Return (X, Y) of the center of cell containing provided text 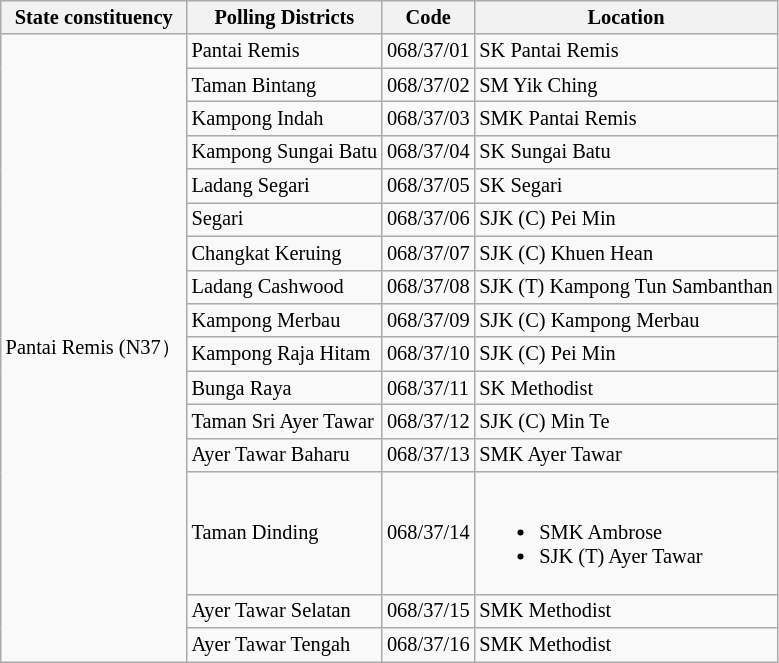
068/37/16 (428, 645)
SJK (T) Kampong Tun Sambanthan (626, 287)
068/37/07 (428, 253)
Ayer Tawar Baharu (284, 455)
Pantai Remis (284, 51)
State constituency (94, 17)
068/37/09 (428, 320)
SJK (C) Kampong Merbau (626, 320)
SMK Pantai Remis (626, 118)
SM Yik Ching (626, 85)
068/37/04 (428, 152)
Bunga Raya (284, 388)
Code (428, 17)
068/37/02 (428, 85)
068/37/13 (428, 455)
Polling Districts (284, 17)
068/37/06 (428, 219)
Taman Bintang (284, 85)
068/37/12 (428, 421)
SK Sungai Batu (626, 152)
Taman Dinding (284, 533)
SK Segari (626, 186)
SK Methodist (626, 388)
068/37/10 (428, 354)
Ladang Cashwood (284, 287)
Kampong Merbau (284, 320)
Changkat Keruing (284, 253)
Kampong Raja Hitam (284, 354)
Ayer Tawar Tengah (284, 645)
Location (626, 17)
Taman Sri Ayer Tawar (284, 421)
068/37/08 (428, 287)
068/37/11 (428, 388)
SMK Ayer Tawar (626, 455)
Ayer Tawar Selatan (284, 611)
068/37/05 (428, 186)
SJK (C) Khuen Hean (626, 253)
Pantai Remis (N37） (94, 348)
068/37/15 (428, 611)
SMK AmbroseSJK (T) Ayer Tawar (626, 533)
Kampong Sungai Batu (284, 152)
068/37/01 (428, 51)
068/37/03 (428, 118)
SK Pantai Remis (626, 51)
SJK (C) Min Te (626, 421)
Kampong Indah (284, 118)
Ladang Segari (284, 186)
068/37/14 (428, 533)
Segari (284, 219)
